Capture the cell that displays the provided text and extract its (X, Y) central coordinate. 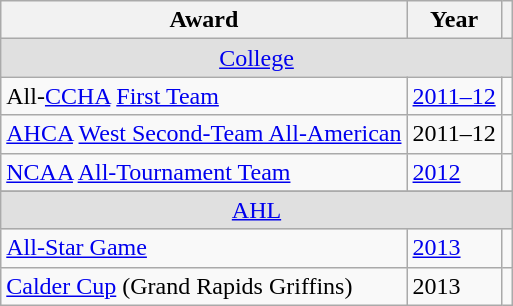
Award (204, 20)
NCAA All-Tournament Team (204, 172)
Calder Cup (Grand Rapids Griffins) (204, 286)
All-CCHA First Team (204, 96)
Year (454, 20)
AHCA West Second-Team All-American (204, 134)
All-Star Game (204, 248)
2012 (454, 172)
College (257, 58)
AHL (257, 210)
